Scan for the cell matching the given text and deliver its [X, Y] coordinate at center. 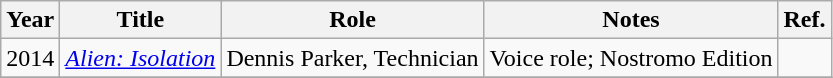
2014 [30, 58]
Role [352, 20]
Notes [631, 20]
Ref. [804, 20]
Dennis Parker, Technician [352, 58]
Title [140, 20]
Year [30, 20]
Voice role; Nostromo Edition [631, 58]
Alien: Isolation [140, 58]
